Identify which cell holds the provided text, then report its (x, y) central coordinate. 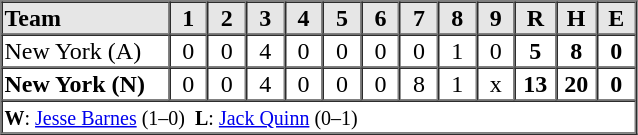
R (536, 18)
New York (A) (86, 50)
W: Jesse Barnes (1–0) L: Jack Quinn (0–1) (319, 116)
20 (576, 84)
9 (496, 18)
2 (226, 18)
3 (265, 18)
New York (N) (86, 84)
7 (419, 18)
6 (380, 18)
Team (86, 18)
H (576, 18)
13 (536, 84)
x (496, 84)
E (616, 18)
